Extract the [x, y] coordinate from the center of the cell holding the provided text.  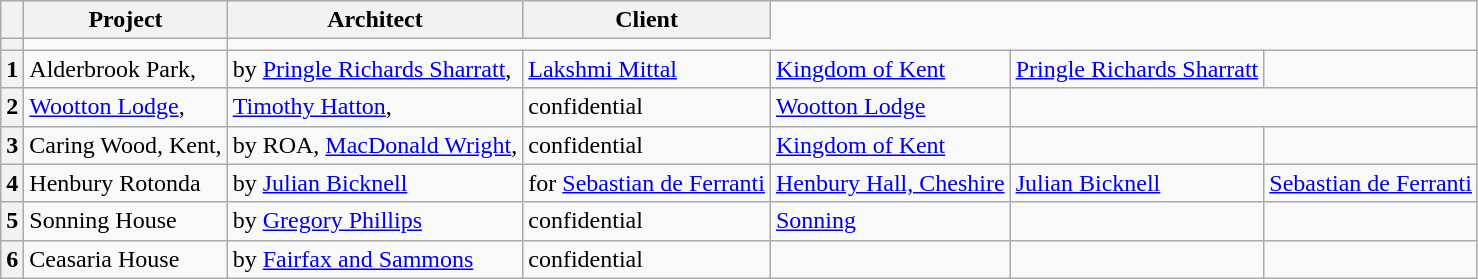
5 [12, 221]
Henbury Hall, Cheshire [890, 183]
1 [12, 69]
Henbury Rotonda [126, 183]
by Julian Bicknell [375, 183]
Architect [375, 20]
Caring Wood, Kent, [126, 145]
Sebastian de Ferranti [1371, 183]
Client [647, 20]
by ROA, MacDonald Wright, [375, 145]
Julian Bicknell [1137, 183]
Timothy Hatton, [375, 107]
by Fairfax and Sammons [375, 259]
Wootton Lodge [890, 107]
by Gregory Phillips [375, 221]
4 [12, 183]
Lakshmi Mittal [647, 69]
by Pringle Richards Sharratt, [375, 69]
Project [126, 20]
2 [12, 107]
Ceasaria House [126, 259]
6 [12, 259]
Sonning House [126, 221]
Alderbrook Park, [126, 69]
Sonning [890, 221]
Wootton Lodge, [126, 107]
for Sebastian de Ferranti [647, 183]
Pringle Richards Sharratt [1137, 69]
3 [12, 145]
